Return the [X, Y] coordinate for the center point of the cell that contains the specified text.  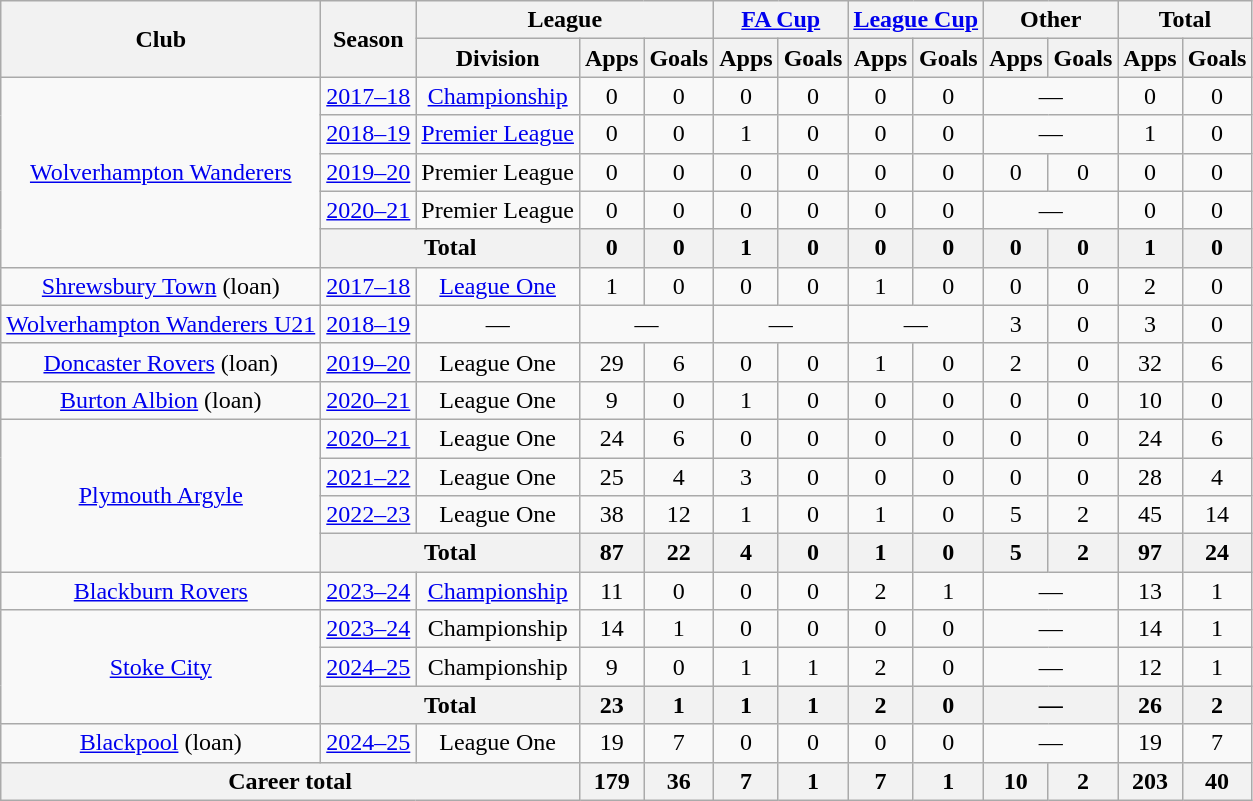
Career total [290, 781]
Shrewsbury Town (loan) [161, 286]
203 [1150, 781]
28 [1150, 477]
Blackpool (loan) [161, 743]
40 [1217, 781]
25 [611, 477]
45 [1150, 515]
2022–23 [368, 515]
87 [611, 553]
Club [161, 39]
Season [368, 39]
Other [1051, 20]
22 [679, 553]
Blackburn Rovers [161, 591]
36 [679, 781]
Wolverhampton Wanderers U21 [161, 324]
11 [611, 591]
League [565, 20]
Plymouth Argyle [161, 495]
Doncaster Rovers (loan) [161, 362]
97 [1150, 553]
FA Cup [781, 20]
32 [1150, 362]
26 [1150, 705]
179 [611, 781]
13 [1150, 591]
Burton Albion (loan) [161, 400]
Division [498, 58]
Wolverhampton Wanderers [161, 172]
League Cup [916, 20]
38 [611, 515]
Stoke City [161, 667]
29 [611, 362]
2021–22 [368, 477]
23 [611, 705]
